Provide the [X, Y] coordinate of the cell's center where the given text is located.  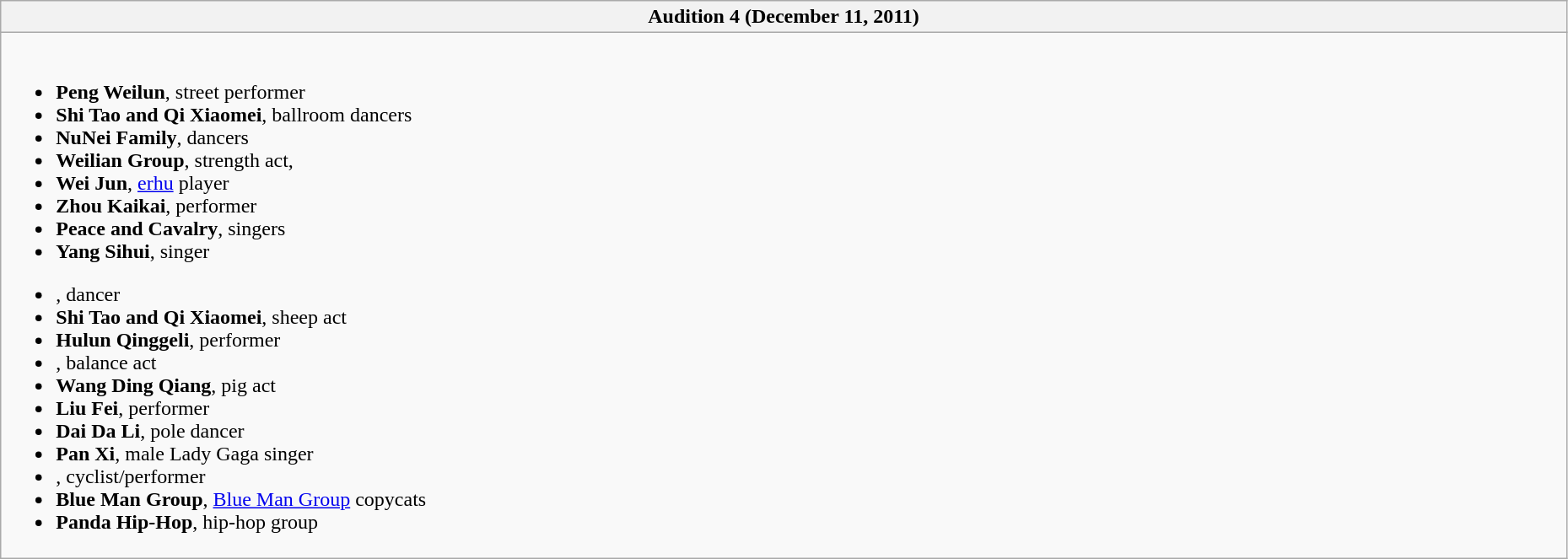
Audition 4 (December 11, 2011) [784, 17]
